Search for the cell housing the specified text and yield its (x, y) center coordinate. 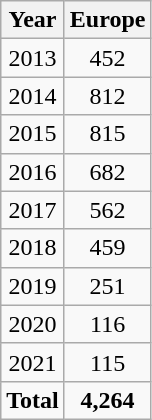
251 (108, 286)
812 (108, 96)
2016 (33, 172)
682 (108, 172)
Europe (108, 20)
2021 (33, 362)
2013 (33, 58)
815 (108, 134)
2018 (33, 248)
4,264 (108, 400)
2020 (33, 324)
Year (33, 20)
115 (108, 362)
2019 (33, 286)
Total (33, 400)
562 (108, 210)
459 (108, 248)
116 (108, 324)
452 (108, 58)
2015 (33, 134)
2017 (33, 210)
2014 (33, 96)
